Scan for the cell matching the given text and deliver its (x, y) coordinate at center. 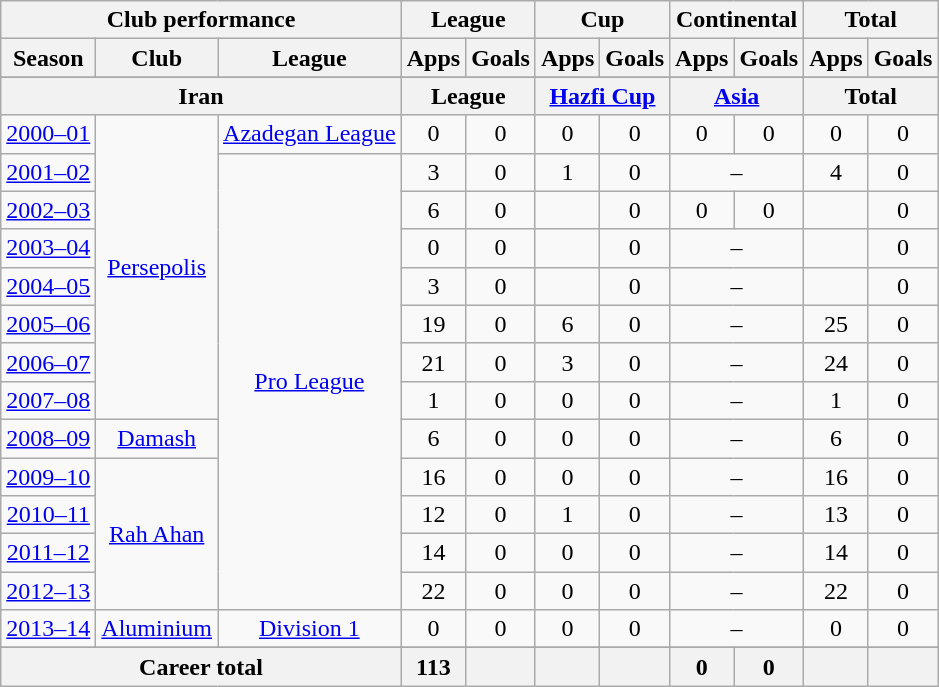
25 (836, 324)
Cup (602, 20)
Persepolis (157, 267)
13 (836, 515)
2002–03 (48, 210)
4 (836, 172)
2000–01 (48, 134)
Club (157, 58)
2012–13 (48, 591)
Hazfi Cup (602, 96)
Season (48, 58)
2001–02 (48, 172)
113 (433, 667)
2009–10 (48, 477)
Damash (157, 438)
Asia (737, 96)
Rah Ahan (157, 534)
21 (433, 362)
24 (836, 362)
2003–04 (48, 248)
Pro League (310, 382)
2011–12 (48, 553)
2004–05 (48, 286)
2013–14 (48, 629)
12 (433, 515)
Continental (737, 20)
2007–08 (48, 400)
Club performance (201, 20)
2010–11 (48, 515)
Iran (201, 96)
Aluminium (157, 629)
19 (433, 324)
2005–06 (48, 324)
2006–07 (48, 362)
Division 1 (310, 629)
Azadegan League (310, 134)
2008–09 (48, 438)
Career total (201, 667)
